Scan for the cell matching the given text and deliver its [X, Y] coordinate at center. 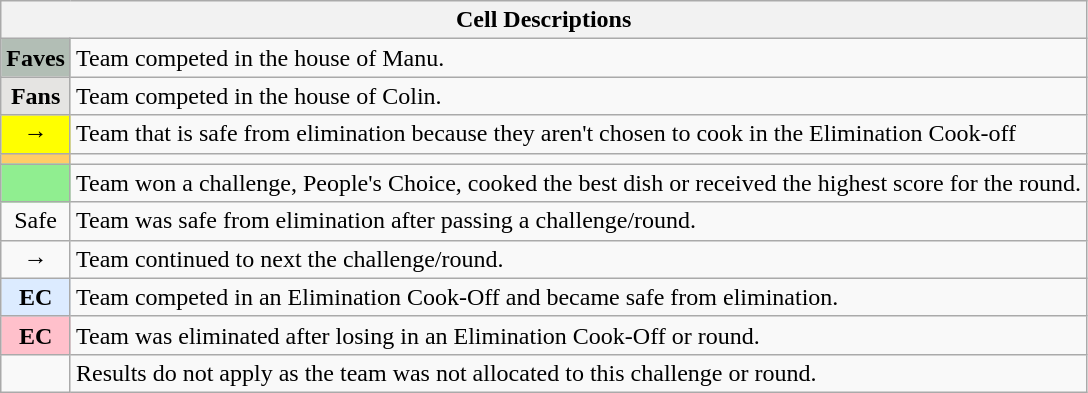
Team won a challenge, People's Choice, cooked the best dish or received the highest score for the round. [578, 183]
Team was eliminated after losing in an Elimination Cook-Off or round. [578, 335]
Faves [36, 58]
Team competed in the house of Manu. [578, 58]
Team was safe from elimination after passing a challenge/round. [578, 221]
Results do not apply as the team was not allocated to this challenge or round. [578, 373]
Team competed in an Elimination Cook-Off and became safe from elimination. [578, 297]
Fans [36, 96]
Team that is safe from elimination because they aren't chosen to cook in the Elimination Cook-off [578, 134]
Safe [36, 221]
Team competed in the house of Colin. [578, 96]
Team continued to next the challenge/round. [578, 259]
Cell Descriptions [544, 20]
